Provide the (x, y) coordinate of the cell's center where the given text is located.  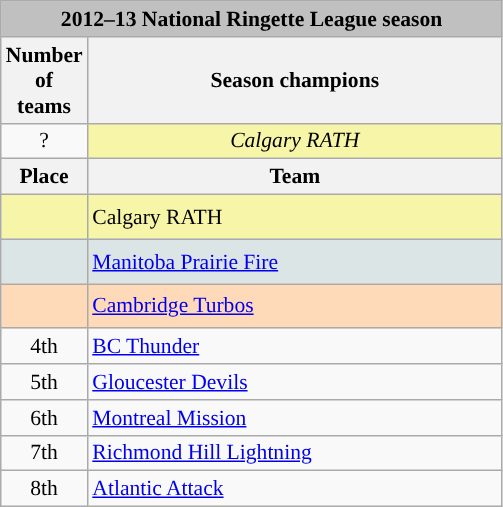
4th (44, 347)
BC Thunder (294, 347)
5th (44, 382)
Gloucester Devils (294, 382)
Number of teams (44, 80)
Atlantic Attack (294, 489)
Cambridge Turbos (294, 306)
Season champions (294, 80)
Manitoba Prairie Fire (294, 262)
Richmond Hill Lightning (294, 453)
Team (294, 177)
6th (44, 418)
? (44, 141)
2012–13 National Ringette League season (252, 19)
Montreal Mission (294, 418)
7th (44, 453)
8th (44, 489)
Place (44, 177)
